Pinpoint the cell where the given text exists, returning its [X, Y] midpoint coordinate. 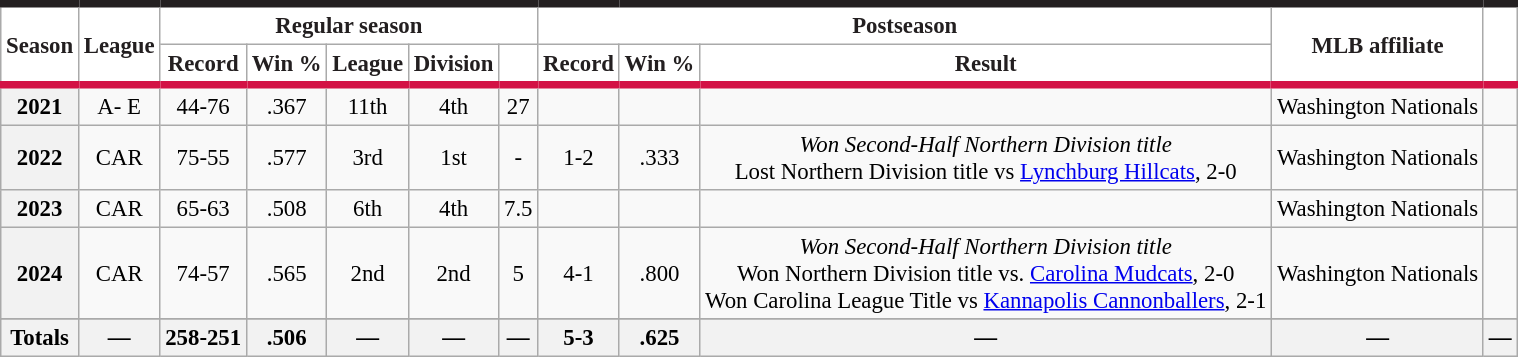
.565 [286, 274]
75-55 [204, 158]
6th [368, 209]
65-63 [204, 209]
3rd [368, 158]
44-76 [204, 106]
.333 [659, 158]
.367 [286, 106]
.508 [286, 209]
7.5 [518, 209]
2021 [40, 106]
27 [518, 106]
2023 [40, 209]
1-2 [578, 158]
- [518, 158]
1st [453, 158]
Postseason [905, 24]
.800 [659, 274]
MLB affiliate [1378, 44]
4-1 [578, 274]
Division [453, 66]
Result [986, 66]
Won Second-Half Northern Division titleLost Northern Division title vs Lynchburg Hillcats, 2-0 [986, 158]
11th [368, 106]
.577 [286, 158]
Regular season [349, 24]
5 [518, 274]
74-57 [204, 274]
A- E [118, 106]
Season [40, 44]
2024 [40, 274]
2022 [40, 158]
